Scan for the cell matching the given text and deliver its (X, Y) coordinate at center. 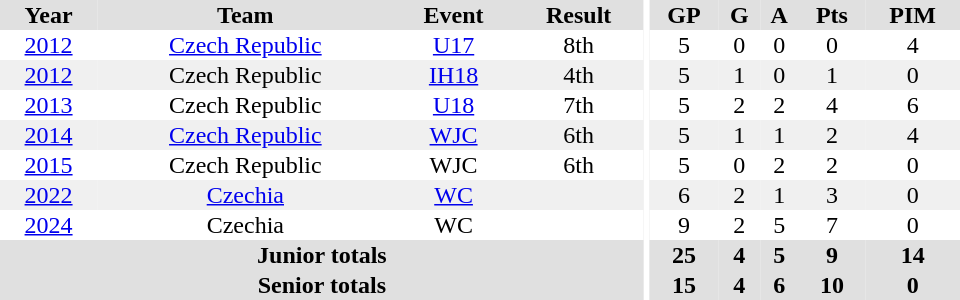
GP (684, 15)
A (780, 15)
G (740, 15)
IH18 (454, 75)
Pts (832, 15)
Result (579, 15)
U18 (454, 105)
14 (912, 255)
Senior totals (322, 285)
7 (832, 225)
4th (579, 75)
PIM (912, 15)
3 (832, 195)
2015 (48, 165)
15 (684, 285)
8th (579, 45)
U17 (454, 45)
Event (454, 15)
10 (832, 285)
2022 (48, 195)
2014 (48, 135)
Junior totals (322, 255)
2013 (48, 105)
25 (684, 255)
Team (245, 15)
2024 (48, 225)
Year (48, 15)
7th (579, 105)
